Provide the (X, Y) coordinate of the cell's center where the given text is located.  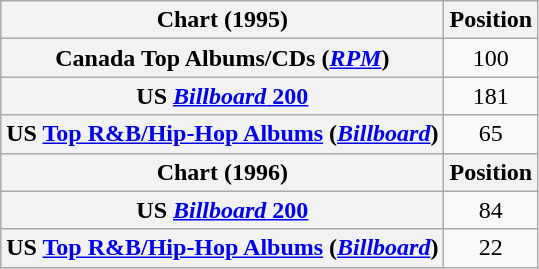
22 (491, 248)
181 (491, 96)
Chart (1995) (222, 20)
Chart (1996) (222, 172)
84 (491, 210)
65 (491, 134)
100 (491, 58)
Canada Top Albums/CDs (RPM) (222, 58)
